Search for the cell housing the specified text and yield its (x, y) center coordinate. 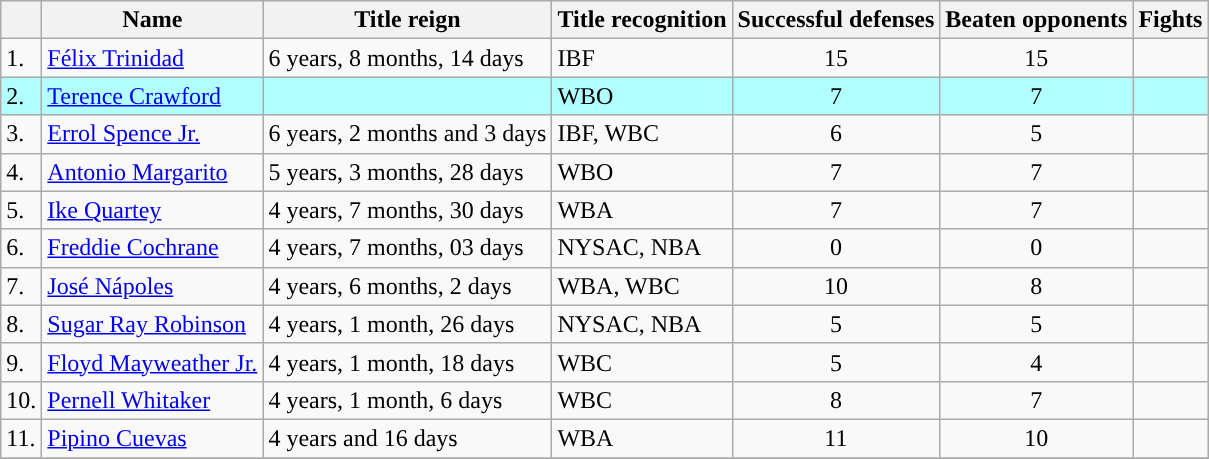
9. (22, 362)
4 years, 6 months, 2 days (408, 286)
Pipino Cuevas (152, 438)
Sugar Ray Robinson (152, 324)
6 years, 8 months, 14 days (408, 58)
4. (22, 172)
4 years, 7 months, 30 days (408, 210)
Beaten opponents (1036, 20)
IBF, WBC (642, 134)
5. (22, 210)
Ike Quartey (152, 210)
8. (22, 324)
4 years, 1 month, 6 days (408, 400)
1. (22, 58)
Name (152, 20)
Freddie Cochrane (152, 248)
Errol Spence Jr. (152, 134)
4 years, 7 months, 03 days (408, 248)
José Nápoles (152, 286)
Title reign (408, 20)
IBF (642, 58)
Terence Crawford (152, 96)
4 years, 1 month, 26 days (408, 324)
6 (836, 134)
11. (22, 438)
Fights (1170, 20)
6. (22, 248)
Félix Trinidad (152, 58)
4 years, 1 month, 18 days (408, 362)
6 years, 2 months and 3 days (408, 134)
Successful defenses (836, 20)
WBA, WBC (642, 286)
Pernell Whitaker (152, 400)
4 years and 16 days (408, 438)
11 (836, 438)
2. (22, 96)
7. (22, 286)
3. (22, 134)
10. (22, 400)
5 years, 3 months, 28 days (408, 172)
4 (1036, 362)
Title recognition (642, 20)
Antonio Margarito (152, 172)
Floyd Mayweather Jr. (152, 362)
